Return the (x, y) coordinate for the center point of the cell that contains the specified text.  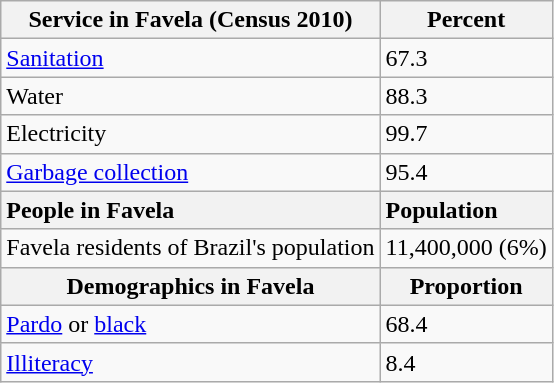
67.3 (466, 58)
Illiteracy (190, 362)
95.4 (466, 172)
Proportion (466, 286)
Garbage collection (190, 172)
People in Favela (190, 210)
Percent (466, 20)
88.3 (466, 96)
8.4 (466, 362)
Service in Favela (Census 2010) (190, 20)
Pardo or black (190, 324)
Demographics in Favela (190, 286)
99.7 (466, 134)
Population (466, 210)
68.4 (466, 324)
Sanitation (190, 58)
Water (190, 96)
Electricity (190, 134)
Favela residents of Brazil's population (190, 248)
11,400,000 (6%) (466, 248)
